Search for the cell housing the specified text and yield its [X, Y] center coordinate. 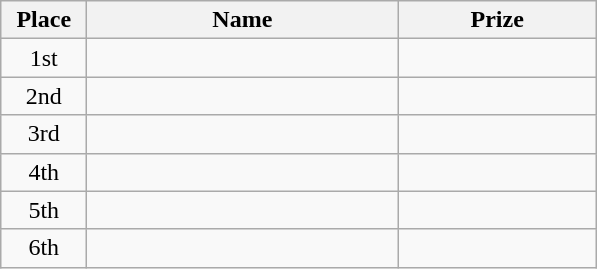
Place [44, 20]
3rd [44, 134]
2nd [44, 96]
4th [44, 172]
Prize [498, 20]
Name [242, 20]
5th [44, 210]
6th [44, 248]
1st [44, 58]
